Locate the cell with the specified text and output its (x, y) center coordinate. 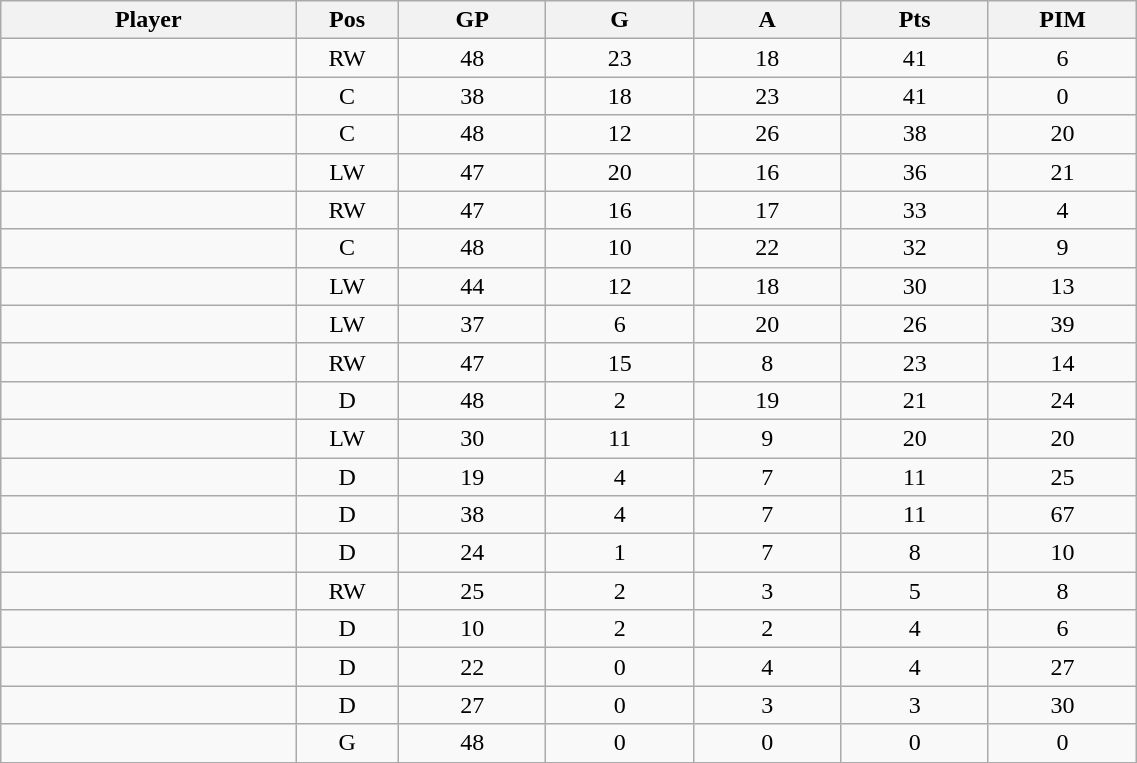
A (766, 20)
36 (914, 172)
33 (914, 210)
44 (472, 286)
39 (1062, 324)
Pos (348, 20)
Player (148, 20)
Pts (914, 20)
14 (1062, 362)
32 (914, 248)
15 (620, 362)
13 (1062, 286)
PIM (1062, 20)
17 (766, 210)
GP (472, 20)
1 (620, 553)
5 (914, 591)
67 (1062, 515)
37 (472, 324)
